Search for the cell housing the specified text and yield its (x, y) center coordinate. 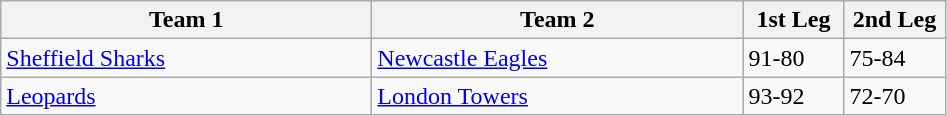
2nd Leg (894, 20)
93-92 (794, 96)
1st Leg (794, 20)
Team 1 (186, 20)
Team 2 (558, 20)
London Towers (558, 96)
Sheffield Sharks (186, 58)
72-70 (894, 96)
Leopards (186, 96)
91-80 (794, 58)
75-84 (894, 58)
Newcastle Eagles (558, 58)
